Extract the [X, Y] coordinate from the center of the cell holding the provided text.  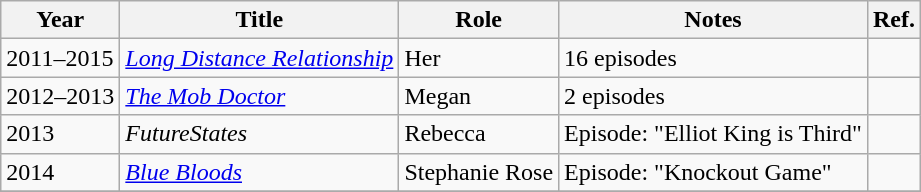
2011–2015 [60, 58]
2012–2013 [60, 96]
The Mob Doctor [260, 96]
Blue Bloods [260, 172]
Role [479, 20]
Episode: "Elliot King is Third" [714, 134]
Megan [479, 96]
Stephanie Rose [479, 172]
2014 [60, 172]
Ref. [894, 20]
2013 [60, 134]
Title [260, 20]
16 episodes [714, 58]
Episode: "Knockout Game" [714, 172]
Her [479, 58]
Long Distance Relationship [260, 58]
FutureStates [260, 134]
2 episodes [714, 96]
Notes [714, 20]
Year [60, 20]
Rebecca [479, 134]
